Determine the (x, y) coordinate at the center of the cell enclosing the given text.  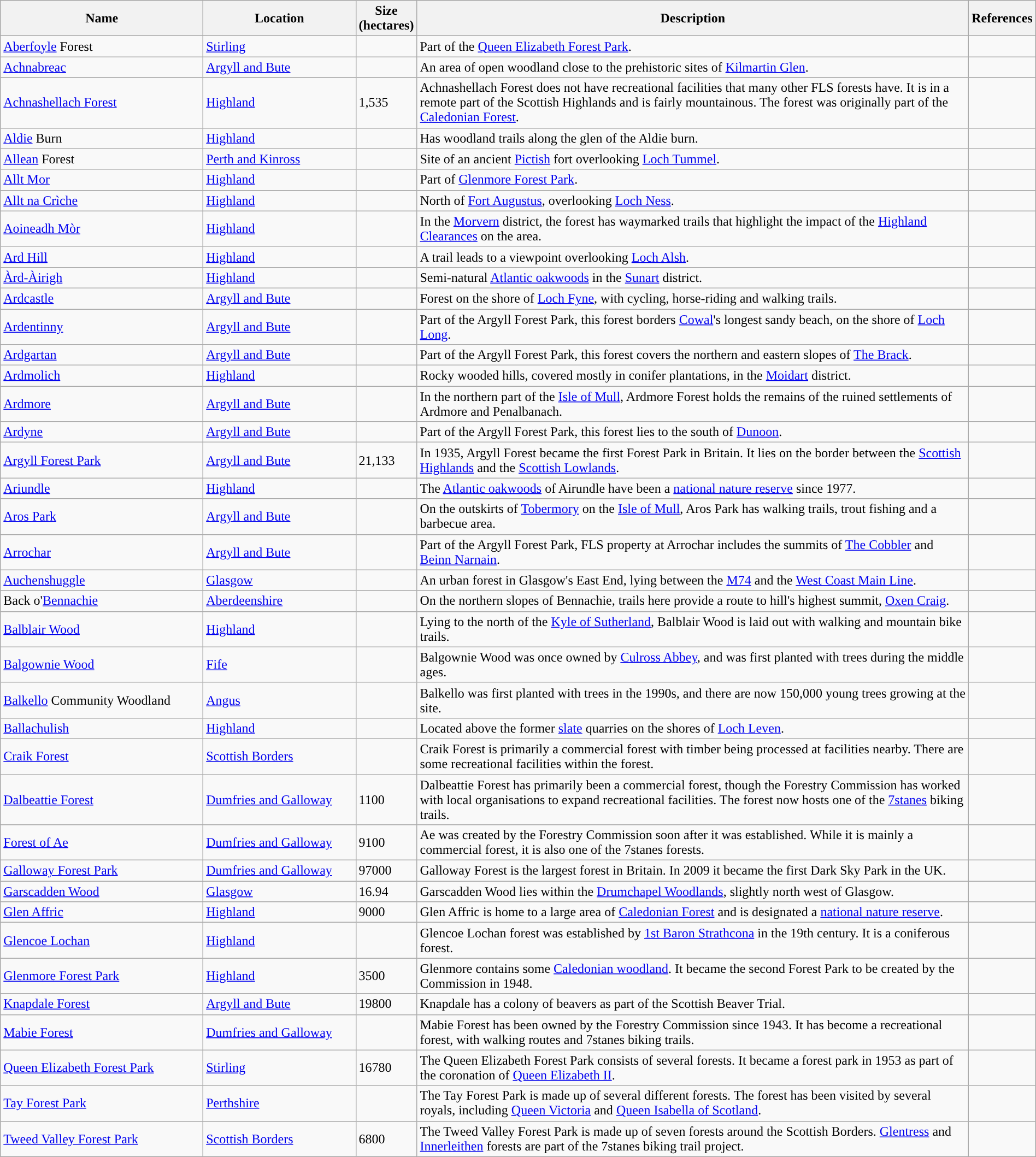
Tay Forest Park (102, 1103)
In the northern part of the Isle of Mull, Ardmore Forest holds the remains of the ruined settlements of Ardmore and Penalbanach. (693, 404)
Ardentinny (102, 327)
Site of an ancient Pictish fort overlooking Loch Tummel. (693, 159)
Ardcastle (102, 298)
Glencoe Lochan forest was established by 1st Baron Strathcona in the 19th century. It is a coniferous forest. (693, 941)
Balkello was first planted with trees in the 1990s, and there are now 150,000 young trees growing at the site. (693, 700)
An urban forest in Glasgow's East End, lying between the M74 and the West Coast Main Line. (693, 580)
Glencoe Lochan (102, 941)
Aoineadh Mòr (102, 228)
Knapdale has a colony of beavers as part of the Scottish Beaver Trial. (693, 1004)
Part of the Argyll Forest Park, this forest covers the northern and eastern slopes of The Brack. (693, 355)
9000 (386, 912)
9100 (386, 842)
Forest of Ae (102, 842)
Located above the former slate quarries on the shores of Loch Leven. (693, 728)
In the Morvern district, the forest has waymarked trails that highlight the impact of the Highland Clearances on the area. (693, 228)
16.94 (386, 892)
Part of the Argyll Forest Park, this forest borders Cowal's longest sandy beach, on the shore of Loch Long. (693, 327)
Size (hectares) (386, 19)
Auchenshuggle (102, 580)
Achnabreac (102, 67)
19800 (386, 1004)
Ardyne (102, 432)
Balkello Community Woodland (102, 700)
Glenmore Forest Park (102, 976)
Garscadden Wood lies within the Drumchapel Woodlands, slightly north west of Glasgow. (693, 892)
Forest on the shore of Loch Fyne, with cycling, horse-riding and walking trails. (693, 298)
21,133 (386, 460)
Arrochar (102, 552)
Dalbeattie Forest (102, 800)
Glen Affric (102, 912)
Galloway Forest is the largest forest in Britain. In 2009 it became the first Dark Sky Park in the UK. (693, 871)
3500 (386, 976)
Part of the Queen Elizabeth Forest Park. (693, 46)
Ardmolich (102, 376)
Has woodland trails along the glen of the Aldie burn. (693, 138)
Balgownie Wood was once owned by Culross Abbey, and was first planted with trees during the middle ages. (693, 664)
Rocky wooded hills, covered mostly in conifer plantations, in the Moidart district. (693, 376)
6800 (386, 1138)
Allean Forest (102, 159)
Lying to the north of the Kyle of Sutherland, Balblair Wood is laid out with walking and mountain bike trails. (693, 629)
Garscadden Wood (102, 892)
Aldie Burn (102, 138)
Allt Mor (102, 180)
Semi-natural Atlantic oakwoods in the Sunart district. (693, 278)
Mabie Forest (102, 1032)
Ariundle (102, 488)
Achnashellach Forest (102, 103)
Angus (280, 700)
Perthshire (280, 1103)
Galloway Forest Park (102, 871)
Glenmore contains some Caledonian woodland. It became the second Forest Park to be created by the Commission in 1948. (693, 976)
Knapdale Forest (102, 1004)
Balblair Wood (102, 629)
On the northern slopes of Bennachie, trails here provide a route to hill's highest summit, Oxen Craig. (693, 601)
Aberfoyle Forest (102, 46)
Queen Elizabeth Forest Park (102, 1067)
On the outskirts of Tobermory on the Isle of Mull, Aros Park has walking trails, trout fishing and a barbecue area. (693, 517)
Glen Affric is home to a large area of Caledonian Forest and is designated a national nature reserve. (693, 912)
Ard Hill (102, 257)
Ballachulish (102, 728)
Aberdeenshire (280, 601)
97000 (386, 871)
Part of the Argyll Forest Park, this forest lies to the south of Dunoon. (693, 432)
Ardgartan (102, 355)
Craik Forest (102, 756)
Part of Glenmore Forest Park. (693, 180)
16780 (386, 1067)
Argyll Forest Park (102, 460)
A trail leads to a viewpoint overlooking Loch Alsh. (693, 257)
1,535 (386, 103)
Description (693, 19)
The Atlantic oakwoods of Airundle have been a national nature reserve since 1977. (693, 488)
Back o'Bennachie (102, 601)
Location (280, 19)
In 1935, Argyll Forest became the first Forest Park in Britain. It lies on the border between the Scottish Highlands and the Scottish Lowlands. (693, 460)
Part of the Argyll Forest Park, FLS property at Arrochar includes the summits of The Cobbler and Beinn Narnain. (693, 552)
An area of open woodland close to the prehistoric sites of Kilmartin Glen. (693, 67)
Àrd-Àirigh (102, 278)
References (1002, 19)
North of Fort Augustus, overlooking Loch Ness. (693, 200)
Perth and Kinross (280, 159)
Allt na Crìche (102, 200)
Fife (280, 664)
Name (102, 19)
Tweed Valley Forest Park (102, 1138)
Balgownie Wood (102, 664)
1100 (386, 800)
Aros Park (102, 517)
Ardmore (102, 404)
The Queen Elizabeth Forest Park consists of several forests. It became a forest park in 1953 as part of the coronation of Queen Elizabeth II. (693, 1067)
